Locate the cell with the specified text and output its [x, y] center coordinate. 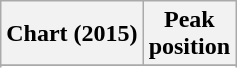
Chart (2015) [72, 34]
Peakposition [189, 34]
